Return the [X, Y] coordinate for the center point of the cell that contains the specified text.  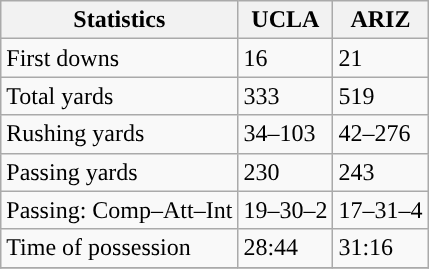
17–31–4 [380, 210]
230 [286, 172]
Rushing yards [120, 134]
Time of possession [120, 248]
31:16 [380, 248]
243 [380, 172]
Passing yards [120, 172]
19–30–2 [286, 210]
21 [380, 58]
Total yards [120, 96]
333 [286, 96]
ARIZ [380, 20]
16 [286, 58]
Passing: Comp–Att–Int [120, 210]
First downs [120, 58]
Statistics [120, 20]
42–276 [380, 134]
34–103 [286, 134]
UCLA [286, 20]
28:44 [286, 248]
519 [380, 96]
